Return [x, y] of the center of cell containing provided text 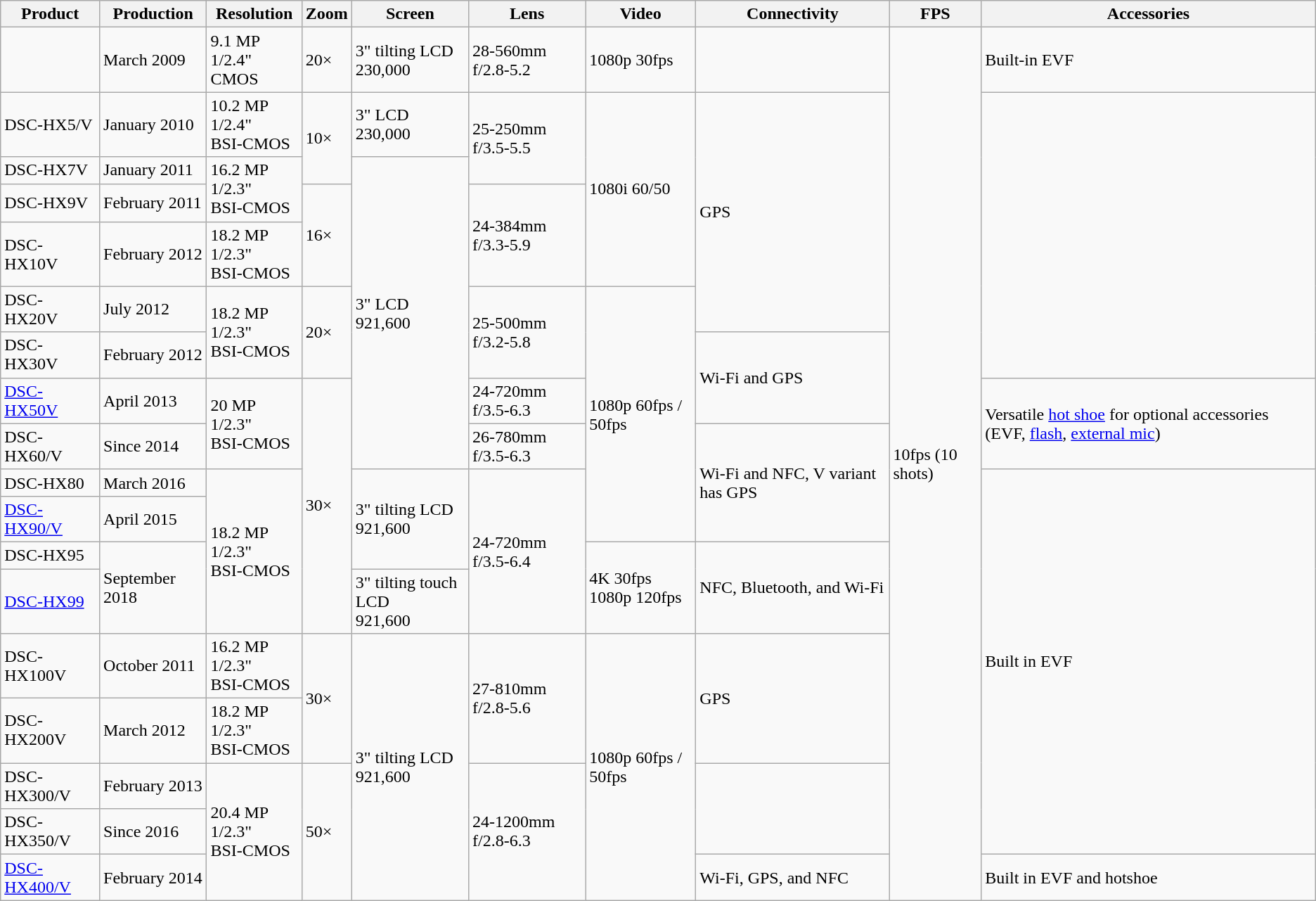
DSC-HX100V [51, 666]
March 2012 [153, 731]
Screen [410, 14]
DSC-HX90/V [51, 519]
1080i 60/50 [641, 189]
DSC-HX95 [51, 555]
DSC-HX20V [51, 309]
Product [51, 14]
DSC-HX350/V [51, 831]
Built in EVF and hotshoe [1149, 878]
50× [326, 831]
Production [153, 14]
DSC-HX200V [51, 731]
DSC-HX300/V [51, 786]
January 2010 [153, 124]
DSC-HX400/V [51, 878]
DSC-HX30V [51, 354]
April 2015 [153, 519]
Built in EVF [1149, 662]
October 2011 [153, 666]
Connectivity [793, 14]
FPS [935, 14]
25-250mm f/3.5-5.5 [527, 138]
DSC-HX50V [51, 401]
27-810mm f/2.8-5.6 [527, 698]
4K 30fps1080p 120fps [641, 587]
January 2011 [153, 170]
Wi-Fi and GPS [793, 378]
September 2018 [153, 587]
3" tilting touch LCD921,600 [410, 601]
March 2009 [153, 60]
3" LCD921,600 [410, 313]
Versatile hot shoe for optional accessories (EVF, flash, external mic) [1149, 423]
Video [641, 14]
Wi-Fi and NFC, V variant has GPS [793, 483]
DSC-HX80 [51, 483]
3" tilting LCD230,000 [410, 60]
DSC-HX9V [51, 203]
10fps (10 shots) [935, 464]
DSC-HX5/V [51, 124]
20.4 MP1/2.3"BSI-CMOS [254, 831]
9.1 MP1/2.4" CMOS [254, 60]
1080p 30fps [641, 60]
DSC-HX10V [51, 254]
Zoom [326, 14]
July 2012 [153, 309]
Built-in EVF [1149, 60]
Since 2014 [153, 446]
24-1200mmf/2.8-6.3 [527, 831]
16× [326, 235]
24-720mm f/3.5-6.4 [527, 551]
20 MP1/2.3"BSI-CMOS [254, 423]
25-500mm f/3.2-5.8 [527, 332]
DSC-HX7V [51, 170]
Resolution [254, 14]
NFC, Bluetooth, and Wi-Fi [793, 587]
Lens [527, 14]
Accessories [1149, 14]
3" LCD230,000 [410, 124]
DSC-HX99 [51, 601]
Since 2016 [153, 831]
10× [326, 138]
DSC-HX60/V [51, 446]
March 2016 [153, 483]
February 2013 [153, 786]
10.2 MP1/2.4"BSI-CMOS [254, 124]
February 2011 [153, 203]
24-720mm f/3.5-6.3 [527, 401]
April 2013 [153, 401]
24-384mm f/3.3-5.9 [527, 235]
February 2014 [153, 878]
28-560mm f/2.8-5.2 [527, 60]
Wi-Fi, GPS, and NFC [793, 878]
26-780mmf/3.5-6.3 [527, 446]
